For the text-containing cell, return its midpoint in [X, Y] coordinate format. 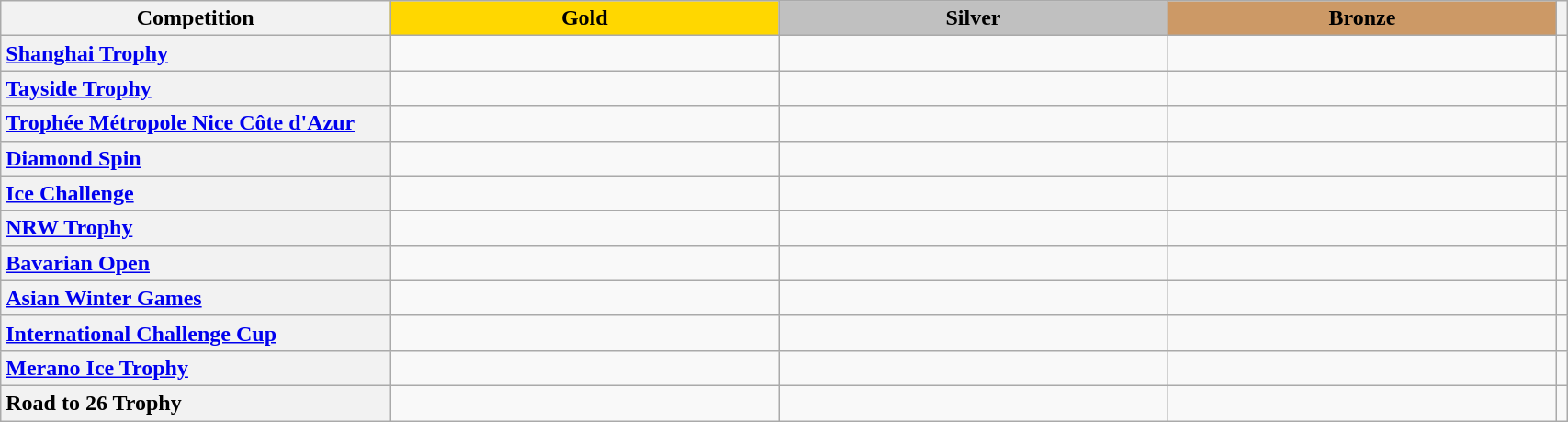
Ice Challenge [196, 193]
Shanghai Trophy [196, 53]
Silver [974, 18]
Tayside Trophy [196, 88]
Bavarian Open [196, 263]
NRW Trophy [196, 228]
Road to 26 Trophy [196, 403]
Diamond Spin [196, 158]
Gold [584, 18]
Bronze [1361, 18]
International Challenge Cup [196, 333]
Merano Ice Trophy [196, 368]
Asian Winter Games [196, 298]
Trophée Métropole Nice Côte d'Azur [196, 123]
Competition [196, 18]
